Capture the cell that displays the provided text and extract its [X, Y] central coordinate. 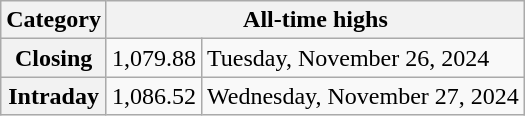
1,079.88 [154, 58]
Category [54, 20]
Tuesday, November 26, 2024 [364, 58]
Closing [54, 58]
1,086.52 [154, 96]
Intraday [54, 96]
Wednesday, November 27, 2024 [364, 96]
All-time highs [315, 20]
